Determine the (X, Y) coordinate at the center of the cell enclosing the given text.  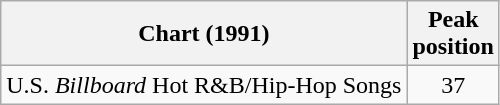
U.S. Billboard Hot R&B/Hip-Hop Songs (204, 85)
Peakposition (453, 34)
37 (453, 85)
Chart (1991) (204, 34)
